Identify which cell holds the provided text, then report its [x, y] central coordinate. 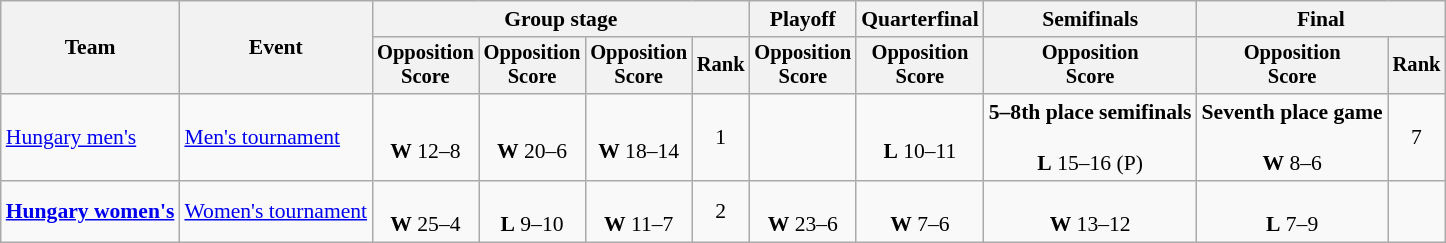
Playoff [802, 19]
2 [721, 212]
W 18–14 [638, 138]
L 10–11 [920, 138]
Quarterfinal [920, 19]
7 [1417, 138]
Final [1322, 19]
5–8th place semifinalsL 15–16 (P) [1090, 138]
Semifinals [1090, 19]
W 13–12 [1090, 212]
L 7–9 [1292, 212]
Women's tournament [276, 212]
W 11–7 [638, 212]
Hungary women's [90, 212]
Event [276, 48]
W 12–8 [426, 138]
1 [721, 138]
Seventh place gameW 8–6 [1292, 138]
W 7–6 [920, 212]
Men's tournament [276, 138]
Hungary men's [90, 138]
Team [90, 48]
W 23–6 [802, 212]
Group stage [560, 19]
W 20–6 [532, 138]
W 25–4 [426, 212]
L 9–10 [532, 212]
